Scan for the cell matching the given text and deliver its (x, y) coordinate at center. 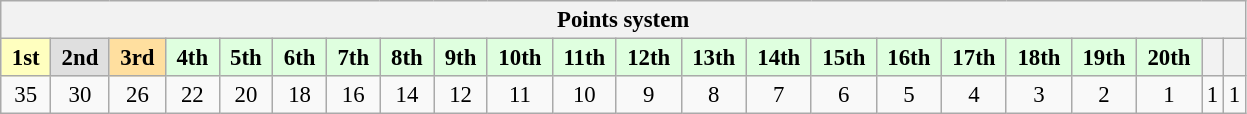
14th (778, 58)
19th (1104, 58)
18th (1038, 58)
35 (26, 95)
26 (137, 95)
2 (1104, 95)
14 (407, 95)
12th (648, 58)
11 (520, 95)
3rd (137, 58)
2nd (80, 58)
3 (1038, 95)
5 (908, 95)
20th (1168, 58)
17th (974, 58)
16 (353, 95)
4th (192, 58)
9 (648, 95)
8 (714, 95)
10th (520, 58)
8th (407, 58)
6th (300, 58)
18 (300, 95)
4 (974, 95)
22 (192, 95)
7 (778, 95)
11th (584, 58)
5th (246, 58)
7th (353, 58)
10 (584, 95)
12 (461, 95)
6 (844, 95)
9th (461, 58)
13th (714, 58)
20 (246, 95)
Points system (624, 20)
15th (844, 58)
1st (26, 58)
16th (908, 58)
30 (80, 95)
